From the cell containing the given text, extract its center point as [x, y] coordinate. 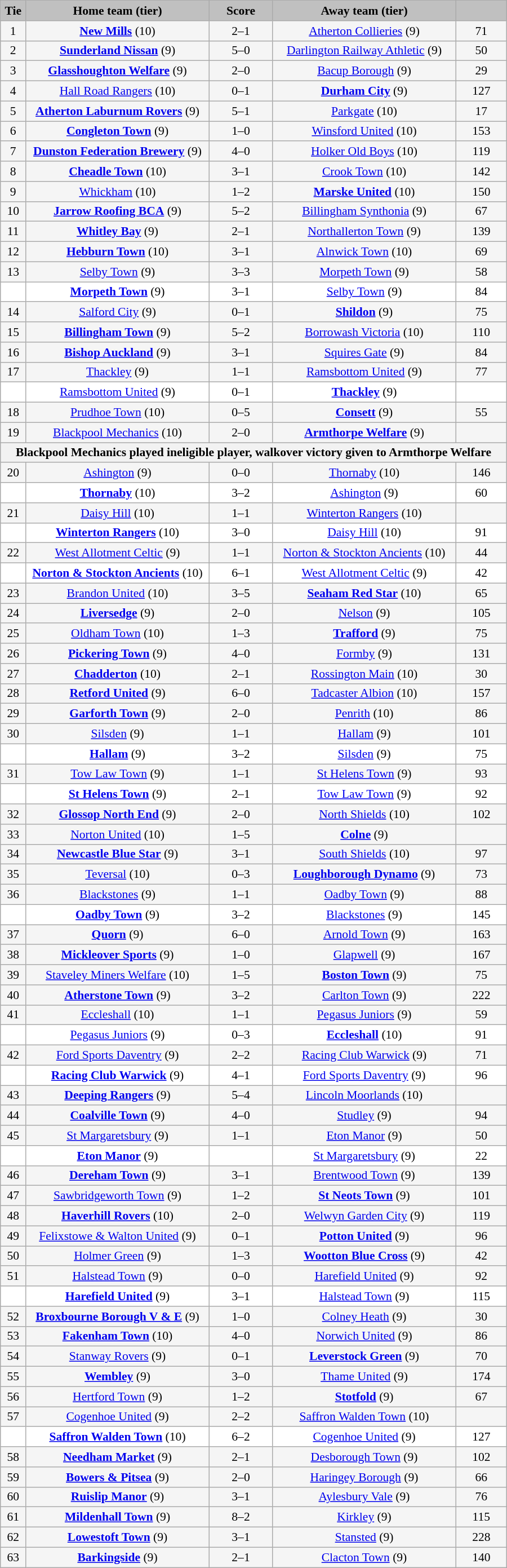
Clacton Town (9) [364, 1557]
Atherton Laburnum Rovers (9) [118, 111]
19 [14, 432]
Marske United (10) [364, 192]
Tadcaster Albion (10) [364, 694]
163 [481, 935]
Darlington Railway Athletic (9) [364, 51]
Dereham Town (9) [118, 1176]
Blackpool Mechanics played ineligible player, walkover victory given to Armthorpe Welfare [253, 453]
3 [14, 71]
3–3 [241, 272]
51 [14, 1277]
49 [14, 1236]
31 [14, 774]
62 [14, 1538]
26 [14, 653]
Wembley (9) [118, 1377]
Stansted (9) [364, 1538]
Desborough Town (9) [364, 1457]
Holker Old Boys (10) [364, 152]
11 [14, 232]
4 [14, 91]
Sunderland Nissan (9) [118, 51]
Chadderton (10) [118, 674]
21 [14, 513]
2 [14, 51]
Fakenham Town (10) [118, 1336]
24 [14, 613]
Stanway Rovers (9) [118, 1357]
157 [481, 694]
Shildon (9) [364, 312]
110 [481, 332]
76 [481, 1497]
23 [14, 593]
Parkgate (10) [364, 111]
Seaham Red Star (10) [364, 593]
66 [481, 1477]
150 [481, 192]
Crook Town (10) [364, 171]
Congleton Town (9) [118, 131]
39 [14, 975]
Hebburn Town (10) [118, 252]
36 [14, 895]
Norton United (10) [118, 834]
Jarrow Roofing BCA (9) [118, 211]
53 [14, 1336]
142 [481, 171]
Quorn (9) [118, 935]
20 [14, 473]
Deeping Rangers (9) [118, 1096]
Ruislip Manor (9) [118, 1497]
56 [14, 1397]
140 [481, 1557]
Rossington Main (10) [364, 674]
Haringey Borough (9) [364, 1477]
4–1 [241, 1075]
New Mills (10) [118, 31]
Leverstock Green (9) [364, 1357]
54 [14, 1357]
222 [481, 995]
Sawbridgeworth Town (9) [118, 1196]
167 [481, 955]
Borrowash Victoria (10) [364, 332]
Haverhill Rovers (10) [118, 1216]
Bacup Borough (9) [364, 71]
Blackpool Mechanics (10) [118, 432]
Durham City (9) [364, 91]
Welwyn Garden City (9) [364, 1216]
Mickleover Sports (9) [118, 955]
32 [14, 814]
Alnwick Town (10) [364, 252]
Bowers & Pitsea (9) [118, 1477]
Kirkley (9) [364, 1517]
Salford City (9) [118, 312]
Whickham (10) [118, 192]
Newcastle Blue Star (9) [118, 854]
Armthorpe Welfare (9) [364, 432]
5 [14, 111]
6–2 [241, 1437]
Boston Town (9) [364, 975]
40 [14, 995]
10 [14, 211]
77 [481, 372]
Dunston Federation Brewery (9) [118, 152]
5–4 [241, 1096]
57 [14, 1417]
Billingham Town (9) [118, 332]
27 [14, 674]
Aylesbury Vale (9) [364, 1497]
15 [14, 332]
Squires Gate (9) [364, 352]
Bishop Auckland (9) [118, 352]
174 [481, 1377]
Penrith (10) [364, 714]
3–5 [241, 593]
33 [14, 834]
Potton United (9) [364, 1236]
93 [481, 774]
Teversal (10) [118, 874]
46 [14, 1176]
Stotfold (9) [364, 1397]
Holmer Green (9) [118, 1256]
Atherton Collieries (9) [364, 31]
47 [14, 1196]
8 [14, 171]
7 [14, 152]
Pickering Town (9) [118, 653]
Atherstone Town (9) [118, 995]
Loughborough Dynamo (9) [364, 874]
Score [241, 11]
Brentwood Town (9) [364, 1176]
Glossop North End (9) [118, 814]
25 [14, 634]
35 [14, 874]
Oldham Town (10) [118, 634]
Norwich United (9) [364, 1336]
0–5 [241, 413]
94 [481, 1116]
Coalville Town (9) [118, 1116]
70 [481, 1357]
97 [481, 854]
6 [14, 131]
73 [481, 874]
Felixstowe & Walton United (9) [118, 1236]
13 [14, 272]
Billingham Synthonia (9) [364, 211]
16 [14, 352]
34 [14, 854]
Retford United (9) [118, 694]
Colne (9) [364, 834]
69 [481, 252]
145 [481, 915]
37 [14, 935]
65 [481, 593]
131 [481, 653]
Formby (9) [364, 653]
28 [14, 694]
Consett (9) [364, 413]
6–1 [241, 573]
Away team (tier) [364, 11]
Lincoln Moorlands (10) [364, 1096]
43 [14, 1096]
12 [14, 252]
45 [14, 1136]
Cheadle Town (10) [118, 171]
Wootton Blue Cross (9) [364, 1256]
St Neots Town (9) [364, 1196]
Barkingside (9) [118, 1557]
Prudhoe Town (10) [118, 413]
Thame United (9) [364, 1377]
5–1 [241, 111]
63 [14, 1557]
Liversedge (9) [118, 613]
Brandon United (10) [118, 593]
38 [14, 955]
48 [14, 1216]
North Shields (10) [364, 814]
88 [481, 895]
228 [481, 1538]
South Shields (10) [364, 854]
Lowestoft Town (9) [118, 1538]
Arnold Town (9) [364, 935]
105 [481, 613]
Hertford Town (9) [118, 1397]
9 [14, 192]
5–0 [241, 51]
Home team (tier) [118, 11]
8–2 [241, 1517]
14 [14, 312]
Needham Market (9) [118, 1457]
Glasshoughton Welfare (9) [118, 71]
Winsford United (10) [364, 131]
Trafford (9) [364, 634]
146 [481, 473]
Tie [14, 11]
Northallerton Town (9) [364, 232]
18 [14, 413]
1 [14, 31]
Glapwell (9) [364, 955]
153 [481, 131]
Garforth Town (9) [118, 714]
Mildenhall Town (9) [118, 1517]
Colney Heath (9) [364, 1317]
61 [14, 1517]
Studley (9) [364, 1116]
Broxbourne Borough V & E (9) [118, 1317]
Carlton Town (9) [364, 995]
52 [14, 1317]
Staveley Miners Welfare (10) [118, 975]
Hall Road Rangers (10) [118, 91]
Nelson (9) [364, 613]
Whitley Bay (9) [118, 232]
41 [14, 1015]
